Detect which cell encompasses the target text, then output its [X, Y] center coordinate. 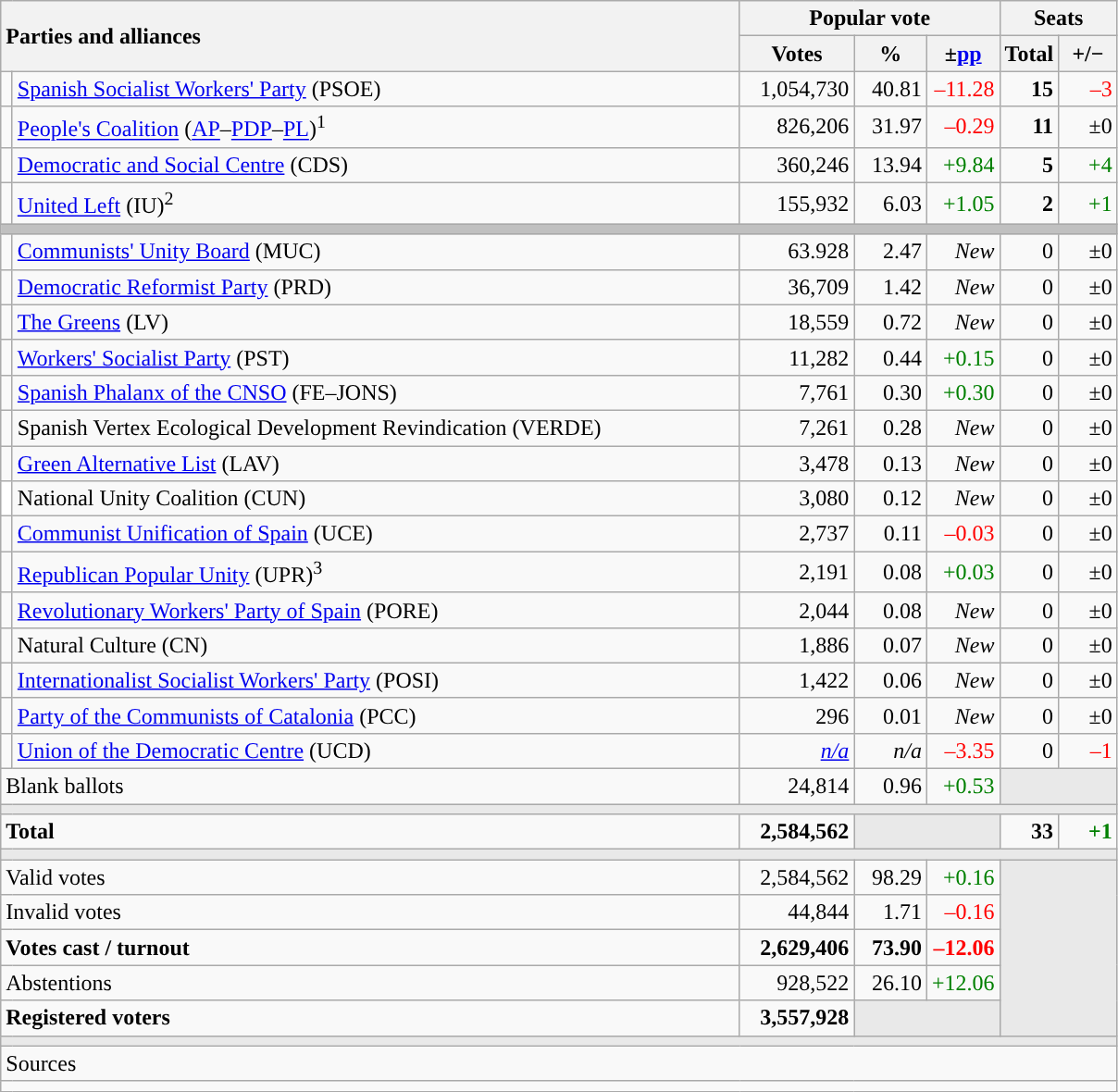
+1.05 [963, 204]
7,761 [797, 392]
–0.16 [963, 912]
0.96 [890, 787]
–3.35 [963, 751]
Spanish Vertex Ecological Development Revindication (VERDE) [376, 428]
–3 [1088, 89]
Blank ballots [370, 787]
Workers' Socialist Party (PST) [376, 357]
13.94 [890, 165]
Natural Culture (CN) [376, 645]
+9.84 [963, 165]
0.28 [890, 428]
+12.06 [963, 983]
0.11 [890, 534]
2 [1029, 204]
The Greens (LV) [376, 322]
–0.03 [963, 534]
+4 [1088, 165]
1.71 [890, 912]
Sources [559, 1063]
Communists' Unity Board (MUC) [376, 252]
40.81 [890, 89]
Spanish Phalanx of the CNSO (FE–JONS) [376, 392]
98.29 [890, 877]
24,814 [797, 787]
18,559 [797, 322]
1,054,730 [797, 89]
0.01 [890, 715]
–0.29 [963, 128]
44,844 [797, 912]
2,737 [797, 534]
1,886 [797, 645]
31.97 [890, 128]
3,080 [797, 499]
United Left (IU)2 [376, 204]
155,932 [797, 204]
% [890, 54]
Party of the Communists of Catalonia (PCC) [376, 715]
7,261 [797, 428]
5 [1029, 165]
1.42 [890, 287]
2.47 [890, 252]
Democratic and Social Centre (CDS) [376, 165]
0.72 [890, 322]
Popular vote [870, 19]
360,246 [797, 165]
296 [797, 715]
11 [1029, 128]
+0.30 [963, 392]
–11.28 [963, 89]
0.44 [890, 357]
–1 [1088, 751]
63.928 [797, 252]
2,629,406 [797, 948]
15 [1029, 89]
Votes cast / turnout [370, 948]
Communist Unification of Spain (UCE) [376, 534]
3,557,928 [797, 1018]
Parties and alliances [370, 36]
Abstentions [370, 983]
Seats [1059, 19]
26.10 [890, 983]
826,206 [797, 128]
0.13 [890, 464]
Green Alternative List (LAV) [376, 464]
2,191 [797, 572]
People's Coalition (AP–PDP–PL)1 [376, 128]
73.90 [890, 948]
Revolutionary Workers' Party of Spain (PORE) [376, 610]
Registered voters [370, 1018]
Internationalist Socialist Workers' Party (POSI) [376, 680]
+0.53 [963, 787]
11,282 [797, 357]
±pp [963, 54]
2,044 [797, 610]
Valid votes [370, 877]
+/− [1088, 54]
33 [1029, 832]
0.30 [890, 392]
Invalid votes [370, 912]
+0.03 [963, 572]
0.07 [890, 645]
Union of the Democratic Centre (UCD) [376, 751]
Votes [797, 54]
0.12 [890, 499]
–12.06 [963, 948]
1,422 [797, 680]
0.06 [890, 680]
+0.15 [963, 357]
36,709 [797, 287]
Spanish Socialist Workers' Party (PSOE) [376, 89]
6.03 [890, 204]
928,522 [797, 983]
+0.16 [963, 877]
National Unity Coalition (CUN) [376, 499]
Democratic Reformist Party (PRD) [376, 287]
Republican Popular Unity (UPR)3 [376, 572]
3,478 [797, 464]
